Identify which cell holds the provided text, then report its (x, y) central coordinate. 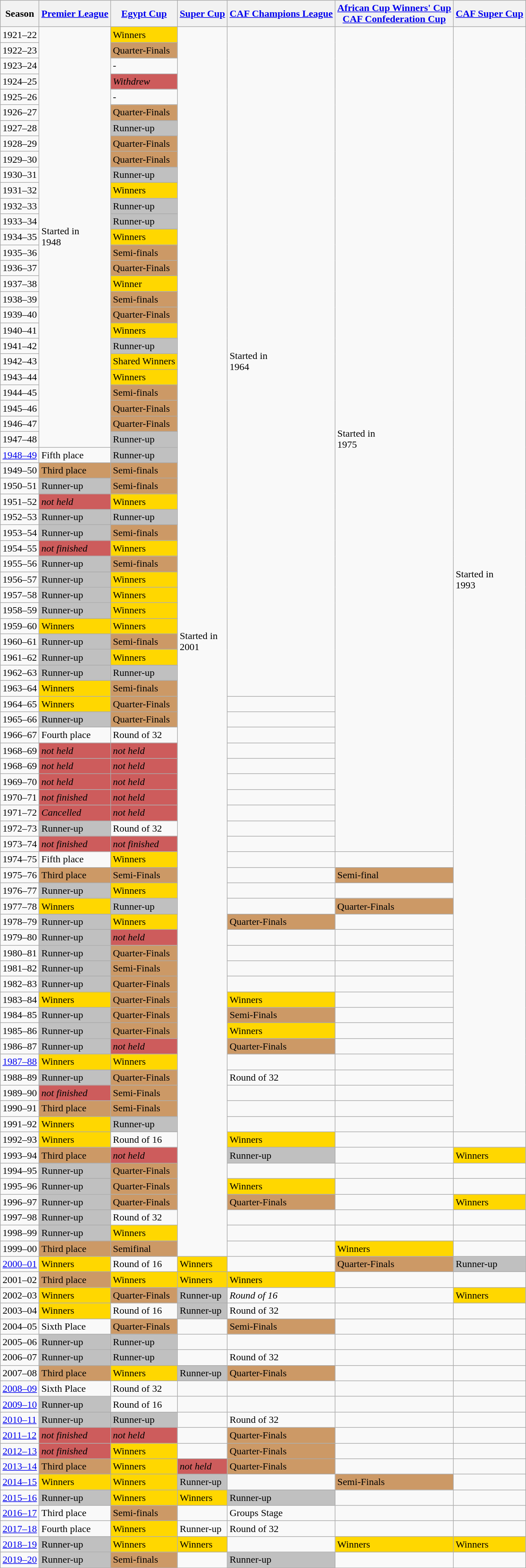
2004–05 (20, 1326)
2015–16 (20, 1498)
1975–76 (20, 875)
1924–25 (20, 81)
1940–41 (20, 330)
1949–50 (20, 471)
Super Cup (202, 14)
2013–14 (20, 1467)
1934–35 (20, 237)
1928–29 (20, 144)
1995–96 (20, 1186)
2019–20 (20, 1560)
1943–44 (20, 377)
2002–03 (20, 1295)
1952–53 (20, 517)
1983–84 (20, 1000)
1984–85 (20, 1015)
Semi-final (394, 875)
1951–52 (20, 502)
2017–18 (20, 1529)
Started in1993 (489, 579)
1955–56 (20, 564)
Started in1948 (75, 237)
1933–34 (20, 222)
2010–11 (20, 1420)
2011–12 (20, 1435)
1923–24 (20, 66)
2003–04 (20, 1311)
2009–10 (20, 1404)
1930–31 (20, 175)
1939–40 (20, 315)
1932–33 (20, 206)
1977–78 (20, 906)
1956–57 (20, 579)
1958–59 (20, 610)
Started in2001 (202, 642)
1972–73 (20, 828)
1994–95 (20, 1171)
Semifinal (144, 1249)
2014–15 (20, 1482)
1961–62 (20, 657)
1927–28 (20, 128)
1960–61 (20, 642)
1978–79 (20, 922)
1976–77 (20, 891)
1990–91 (20, 1108)
1935–36 (20, 253)
1980–81 (20, 953)
2018–19 (20, 1544)
1966–67 (20, 735)
1979–80 (20, 937)
1948–49 (20, 455)
1944–45 (20, 393)
Season (20, 14)
1982–83 (20, 984)
2008–09 (20, 1389)
1970–71 (20, 797)
1954–55 (20, 548)
1938–39 (20, 299)
CAF Champions League (281, 14)
1993–94 (20, 1155)
2006–07 (20, 1357)
1941–42 (20, 346)
2005–06 (20, 1342)
1921–22 (20, 35)
2007–08 (20, 1373)
1988–89 (20, 1077)
Withdrew (144, 81)
1950–51 (20, 486)
2016–17 (20, 1513)
1989–90 (20, 1093)
Groups Stage (281, 1513)
Started in1975 (394, 439)
1991–92 (20, 1124)
1945–46 (20, 408)
1997–98 (20, 1218)
1985–86 (20, 1031)
1947–48 (20, 439)
1942–43 (20, 361)
1981–82 (20, 969)
Shared Winners (144, 361)
Winner (144, 284)
1953–54 (20, 533)
African Cup Winners' CupCAF Confederation Cup (394, 14)
1957–58 (20, 595)
Started in1964 (281, 361)
1965–66 (20, 720)
1963–64 (20, 688)
Egypt Cup (144, 14)
1986–87 (20, 1046)
1931–32 (20, 190)
1946–47 (20, 424)
1998–99 (20, 1233)
1929–30 (20, 159)
2001–02 (20, 1280)
1962–63 (20, 673)
1987–88 (20, 1062)
CAF Super Cup (489, 14)
1936–37 (20, 268)
1992–93 (20, 1140)
1959–60 (20, 626)
1926–27 (20, 112)
1964–65 (20, 704)
1999–00 (20, 1249)
1925–26 (20, 97)
1971–72 (20, 813)
2000–01 (20, 1264)
2012–13 (20, 1451)
1969–70 (20, 782)
1973–74 (20, 844)
1922–23 (20, 50)
Premier League (75, 14)
1937–38 (20, 284)
1996–97 (20, 1202)
Cancelled (75, 813)
1974–75 (20, 859)
